Pinpoint the cell where the given text exists, returning its (x, y) midpoint coordinate. 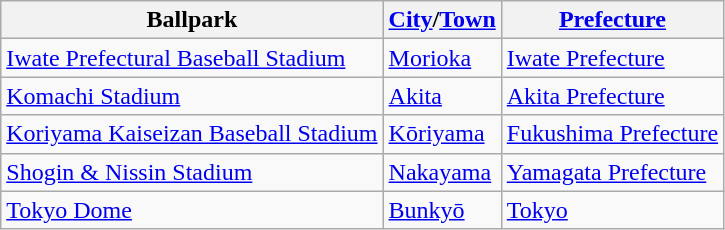
Komachi Stadium (192, 96)
Akita Prefecture (612, 96)
Nakayama (442, 172)
Fukushima Prefecture (612, 134)
Kōriyama (442, 134)
Iwate Prefectural Baseball Stadium (192, 58)
Iwate Prefecture (612, 58)
Morioka (442, 58)
Koriyama Kaiseizan Baseball Stadium (192, 134)
Akita (442, 96)
Bunkyō (442, 210)
Ballpark (192, 20)
Shogin & Nissin Stadium (192, 172)
City/Town (442, 20)
Yamagata Prefecture (612, 172)
Tokyo (612, 210)
Prefecture (612, 20)
Tokyo Dome (192, 210)
